Locate the cell with the specified text and output its (X, Y) center coordinate. 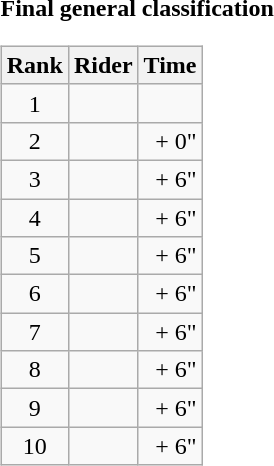
Rank (34, 65)
5 (34, 256)
9 (34, 408)
Rider (103, 65)
2 (34, 141)
8 (34, 370)
3 (34, 179)
+ 0" (170, 141)
6 (34, 294)
7 (34, 332)
10 (34, 446)
1 (34, 103)
Time (170, 65)
4 (34, 217)
